Return [x, y] of the center of cell containing provided text 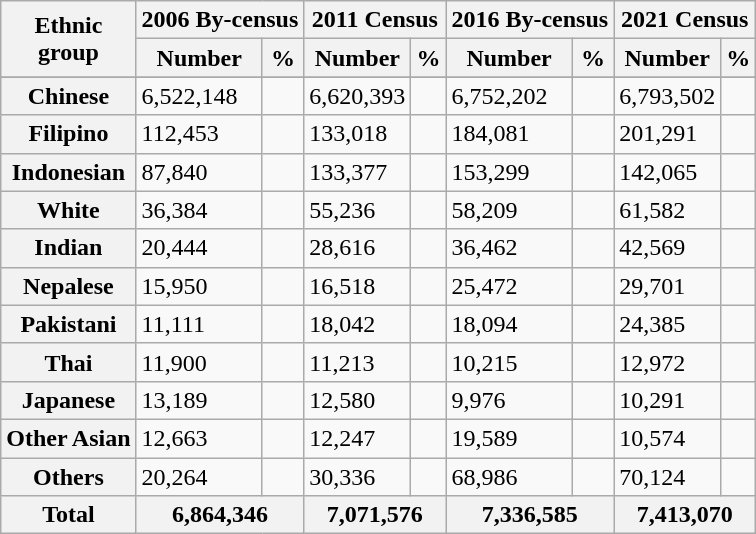
Nepalese [68, 286]
Japanese [68, 400]
6,620,393 [358, 96]
133,018 [358, 134]
24,385 [668, 324]
10,574 [668, 438]
153,299 [509, 172]
12,663 [199, 438]
11,213 [358, 362]
7,071,576 [375, 515]
12,580 [358, 400]
36,462 [509, 248]
28,616 [358, 248]
Pakistani [68, 324]
6,752,202 [509, 96]
70,124 [668, 477]
Filipino [68, 134]
12,247 [358, 438]
2021 Census [685, 20]
11,111 [199, 324]
16,518 [358, 286]
29,701 [668, 286]
6,864,346 [220, 515]
18,042 [358, 324]
58,209 [509, 210]
Indian [68, 248]
Ethnicgroup [68, 39]
30,336 [358, 477]
13,189 [199, 400]
20,264 [199, 477]
7,413,070 [685, 515]
Indonesian [68, 172]
6,522,148 [199, 96]
20,444 [199, 248]
18,094 [509, 324]
2016 By-census [530, 20]
2006 By-census [220, 20]
68,986 [509, 477]
9,976 [509, 400]
11,900 [199, 362]
Thai [68, 362]
Others [68, 477]
Total [68, 515]
Chinese [68, 96]
36,384 [199, 210]
184,081 [509, 134]
201,291 [668, 134]
142,065 [668, 172]
2011 Census [375, 20]
Other Asian [68, 438]
10,291 [668, 400]
15,950 [199, 286]
25,472 [509, 286]
87,840 [199, 172]
7,336,585 [530, 515]
55,236 [358, 210]
White [68, 210]
133,377 [358, 172]
10,215 [509, 362]
19,589 [509, 438]
12,972 [668, 362]
112,453 [199, 134]
42,569 [668, 248]
61,582 [668, 210]
6,793,502 [668, 96]
